Search for the cell housing the specified text and yield its (x, y) center coordinate. 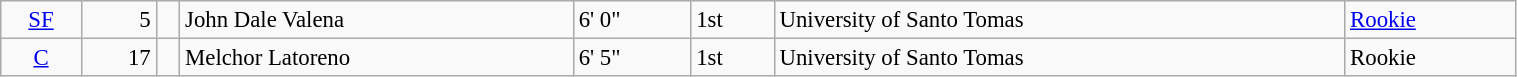
C (42, 58)
17 (118, 58)
John Dale Valena (377, 20)
Melchor Latoreno (377, 58)
6' 0" (632, 20)
6' 5" (632, 58)
SF (42, 20)
5 (118, 20)
